Extract the [X, Y] coordinate from the center of the cell holding the provided text.  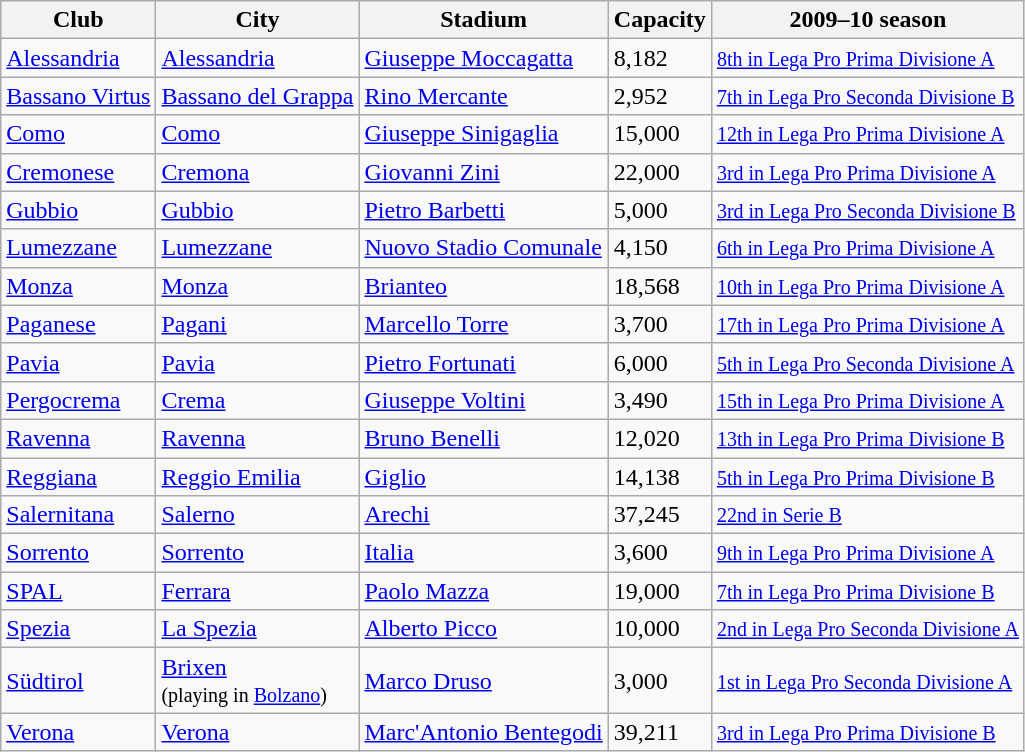
Salernitana [78, 515]
Bassano del Grappa [258, 96]
Salerno [258, 515]
3rd in Lega Pro Prima Divisione A [868, 172]
1st in Lega Pro Seconda Divisione A [868, 680]
18,568 [660, 286]
Spezia [78, 629]
6,000 [660, 362]
7th in Lega Pro Seconda Divisione B [868, 96]
5th in Lega Pro Prima Divisione B [868, 477]
Giglio [484, 477]
13th in Lega Pro Prima Divisione B [868, 438]
2,952 [660, 96]
Pietro Barbetti [484, 210]
Paolo Mazza [484, 591]
Italia [484, 553]
City [258, 20]
Giuseppe Voltini [484, 400]
Pagani [258, 324]
37,245 [660, 515]
2nd in Lega Pro Seconda Divisione A [868, 629]
3,700 [660, 324]
Brixen(playing in Bolzano) [258, 680]
8th in Lega Pro Prima Divisione A [868, 58]
Cremona [258, 172]
10th in Lega Pro Prima Divisione A [868, 286]
22nd in Serie B [868, 515]
Nuovo Stadio Comunale [484, 248]
Marcello Torre [484, 324]
Capacity [660, 20]
La Spezia [258, 629]
Bassano Virtus [78, 96]
Marc'Antonio Bentegodi [484, 732]
Bruno Benelli [484, 438]
3rd in Lega Pro Prima Divisione B [868, 732]
Cremonese [78, 172]
Club [78, 20]
Alberto Picco [484, 629]
Giovanni Zini [484, 172]
8,182 [660, 58]
19,000 [660, 591]
4,150 [660, 248]
3,490 [660, 400]
7th in Lega Pro Prima Divisione B [868, 591]
12th in Lega Pro Prima Divisione A [868, 134]
Marco Druso [484, 680]
5th in Lega Pro Seconda Divisione A [868, 362]
Giuseppe Moccagatta [484, 58]
Stadium [484, 20]
15,000 [660, 134]
Reggiana [78, 477]
Giuseppe Sinigaglia [484, 134]
Pietro Fortunati [484, 362]
Crema [258, 400]
Ferrara [258, 591]
3rd in Lega Pro Seconda Divisione B [868, 210]
Brianteo [484, 286]
14,138 [660, 477]
SPAL [78, 591]
5,000 [660, 210]
Arechi [484, 515]
Reggio Emilia [258, 477]
Rino Mercante [484, 96]
3,000 [660, 680]
12,020 [660, 438]
10,000 [660, 629]
2009–10 season [868, 20]
15th in Lega Pro Prima Divisione A [868, 400]
3,600 [660, 553]
17th in Lega Pro Prima Divisione A [868, 324]
39,211 [660, 732]
9th in Lega Pro Prima Divisione A [868, 553]
6th in Lega Pro Prima Divisione A [868, 248]
Südtirol [78, 680]
Pergocrema [78, 400]
Paganese [78, 324]
22,000 [660, 172]
